Provide the (X, Y) coordinate of the cell's center where the given text is located.  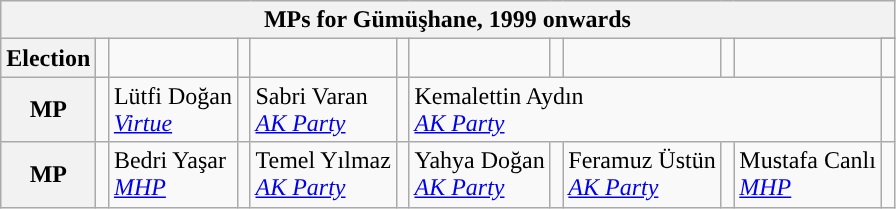
Lütfi DoğanVirtue (172, 110)
Bedri YaşarMHP (172, 174)
Election (48, 58)
Sabri VaranAK Party (323, 110)
Feramuz ÜstünAK Party (642, 174)
Yahya DoğanAK Party (480, 174)
Kemalettin AydınAK Party (645, 110)
Temel YılmazAK Party (323, 174)
Mustafa CanlıMHP (808, 174)
MPs for Gümüşhane, 1999 onwards (448, 20)
